Output the [x, y] coordinate of the center of the cell containing the given text.  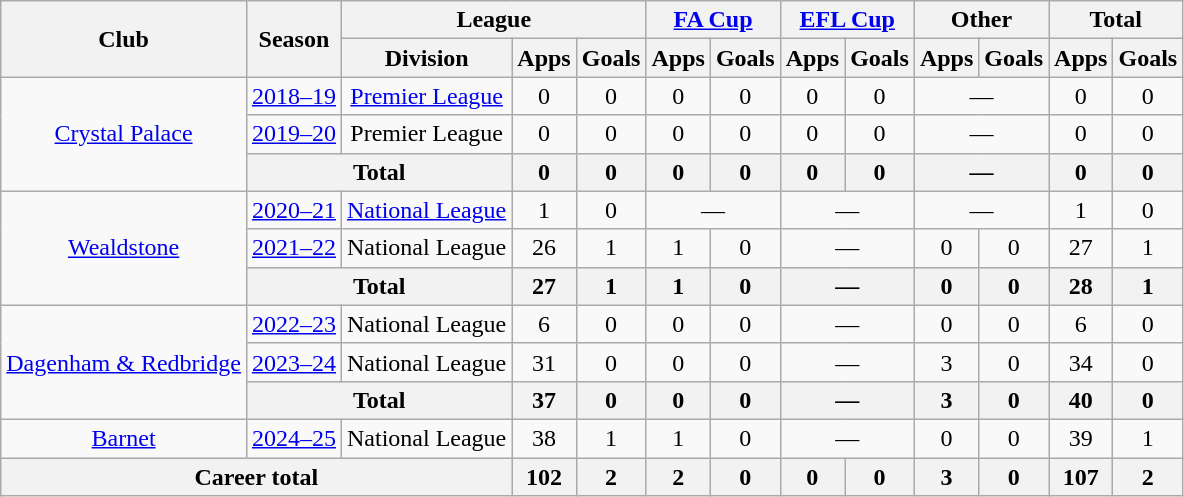
FA Cup [713, 20]
Crystal Palace [124, 134]
2021–22 [294, 248]
38 [544, 438]
102 [544, 477]
26 [544, 248]
League [493, 20]
Wealdstone [124, 248]
Dagenham & Redbridge [124, 362]
37 [544, 400]
2019–20 [294, 134]
2022–23 [294, 324]
2020–21 [294, 210]
Division [426, 58]
Season [294, 39]
Club [124, 39]
39 [1081, 438]
2024–25 [294, 438]
2018–19 [294, 96]
Other [981, 20]
2023–24 [294, 362]
Barnet [124, 438]
EFL Cup [847, 20]
34 [1081, 362]
40 [1081, 400]
31 [544, 362]
28 [1081, 286]
Career total [256, 477]
107 [1081, 477]
